Return [x, y] of the center of cell containing provided text 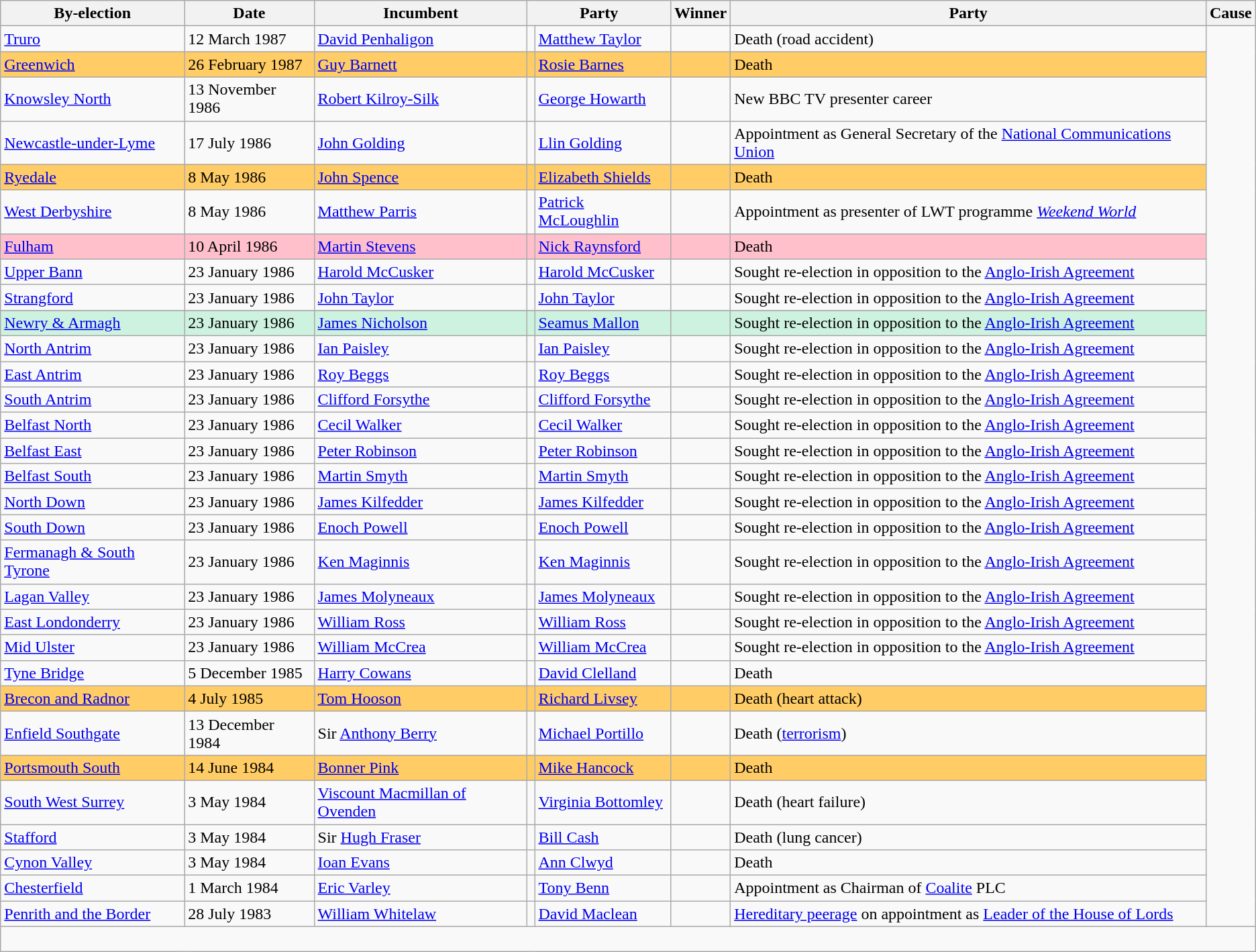
Death (terrorism) [969, 733]
13 December 1984 [250, 733]
28 July 1983 [250, 914]
Sir Hugh Fraser [421, 837]
Mike Hancock [603, 768]
Ioan Evans [421, 863]
5 December 1985 [250, 673]
Sir Anthony Berry [421, 733]
Bill Cash [603, 837]
Cynon Valley [93, 863]
Harry Cowans [421, 673]
Incumbent [421, 13]
South West Surrey [93, 802]
Appointment as General Secretary of the National Communications Union [969, 142]
South Antrim [93, 400]
Stafford [93, 837]
Rosie Barnes [603, 64]
Chesterfield [93, 888]
North Antrim [93, 348]
12 March 1987 [250, 39]
William Whitelaw [421, 914]
17 July 1986 [250, 142]
Newcastle-under-Lyme [93, 142]
East Antrim [93, 374]
Fermanagh & South Tyrone [93, 562]
Belfast South [93, 476]
Appointment as presenter of LWT programme Weekend World [969, 212]
Belfast East [93, 451]
By-election [93, 13]
Robert Kilroy-Silk [421, 99]
Ann Clwyd [603, 863]
Appointment as Chairman of Coalite PLC [969, 888]
Tony Benn [603, 888]
Knowsley North [93, 99]
Strangford [93, 297]
Viscount Macmillan of Ovenden [421, 802]
Eric Varley [421, 888]
David Clelland [603, 673]
1 March 1984 [250, 888]
Portsmouth South [93, 768]
Upper Bann [93, 272]
Bonner Pink [421, 768]
Enfield Southgate [93, 733]
Fulham [93, 246]
Lagan Valley [93, 596]
Date [250, 13]
George Howarth [603, 99]
10 April 1986 [250, 246]
Hereditary peerage on appointment as Leader of the House of Lords [969, 914]
4 July 1985 [250, 698]
Truro [93, 39]
New BBC TV presenter career [969, 99]
Patrick McLoughlin [603, 212]
North Down [93, 502]
Greenwich [93, 64]
David Maclean [603, 914]
South Down [93, 527]
Penrith and the Border [93, 914]
14 June 1984 [250, 768]
Tyne Bridge [93, 673]
Virginia Bottomley [603, 802]
Michael Portillo [603, 733]
Elizabeth Shields [603, 177]
West Derbyshire [93, 212]
Tom Hooson [421, 698]
David Penhaligon [421, 39]
Death (lung cancer) [969, 837]
Llin Golding [603, 142]
Mid Ulster [93, 647]
James Nicholson [421, 323]
Ryedale [93, 177]
John Spence [421, 177]
Belfast North [93, 425]
Richard Livsey [603, 698]
Death (road accident) [969, 39]
East Londonderry [93, 622]
Martin Stevens [421, 246]
26 February 1987 [250, 64]
13 November 1986 [250, 99]
Seamus Mallon [603, 323]
Nick Raynsford [603, 246]
Matthew Parris [421, 212]
Death (heart failure) [969, 802]
Guy Barnett [421, 64]
Newry & Armagh [93, 323]
Death (heart attack) [969, 698]
Cause [1231, 13]
Winner [700, 13]
John Golding [421, 142]
Matthew Taylor [603, 39]
Brecon and Radnor [93, 698]
